Identify which cell holds the provided text, then report its (x, y) central coordinate. 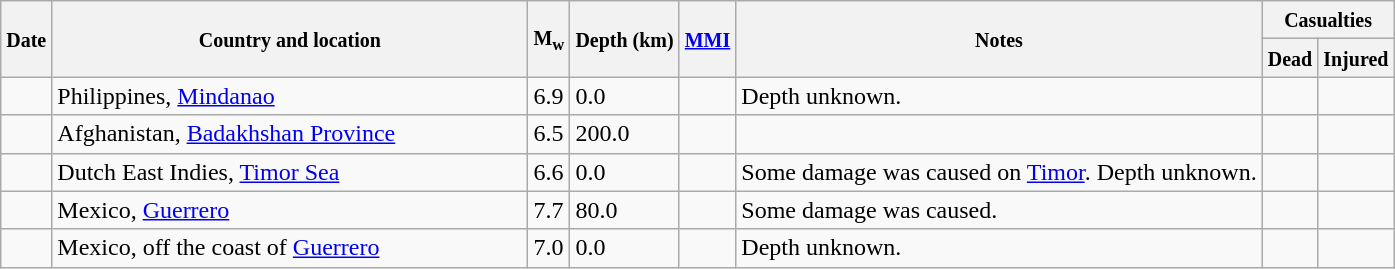
Some damage was caused on Timor. Depth unknown. (999, 172)
Mw (549, 39)
Dead (1290, 58)
Casualties (1328, 20)
Country and location (290, 39)
6.5 (549, 134)
Injured (1356, 58)
200.0 (624, 134)
7.0 (549, 248)
Date (26, 39)
Afghanistan, Badakhshan Province (290, 134)
Some damage was caused. (999, 210)
Notes (999, 39)
7.7 (549, 210)
80.0 (624, 210)
6.6 (549, 172)
Depth (km) (624, 39)
6.9 (549, 96)
Mexico, off the coast of Guerrero (290, 248)
MMI (708, 39)
Philippines, Mindanao (290, 96)
Mexico, Guerrero (290, 210)
Dutch East Indies, Timor Sea (290, 172)
